Determine the (x, y) coordinate at the center of the cell enclosing the given text.  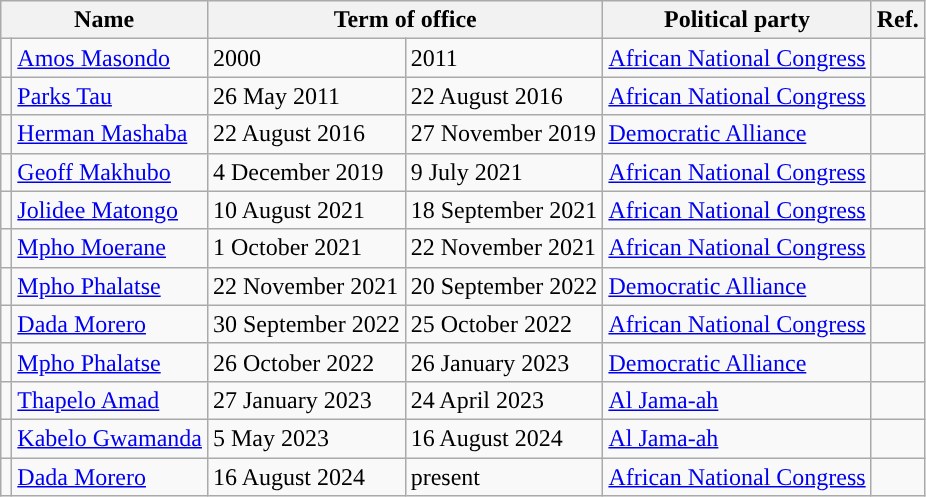
Geoff Makhubo (110, 172)
26 October 2022 (306, 362)
5 May 2023 (306, 438)
2011 (504, 58)
26 May 2011 (306, 96)
Term of office (404, 20)
4 December 2019 (306, 172)
Thapelo Amad (110, 400)
present (504, 477)
1 October 2021 (306, 248)
Ref. (898, 20)
10 August 2021 (306, 210)
30 September 2022 (306, 324)
Mpho Moerane (110, 248)
18 September 2021 (504, 210)
9 July 2021 (504, 172)
Kabelo Gwamanda (110, 438)
27 January 2023 (306, 400)
Political party (737, 20)
Herman Mashaba (110, 134)
25 October 2022 (504, 324)
27 November 2019 (504, 134)
20 September 2022 (504, 286)
Name (104, 20)
2000 (306, 58)
Jolidee Matongo (110, 210)
26 January 2023 (504, 362)
Parks Tau (110, 96)
24 April 2023 (504, 400)
Amos Masondo (110, 58)
